Return the (x, y) coordinate for the center point of the cell that contains the specified text.  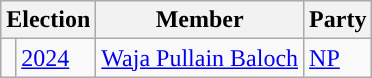
Party (338, 20)
Election (48, 20)
NP (338, 58)
Member (200, 20)
2024 (56, 58)
Waja Pullain Baloch (200, 58)
